Determine the (X, Y) coordinate at the center of the cell enclosing the given text.  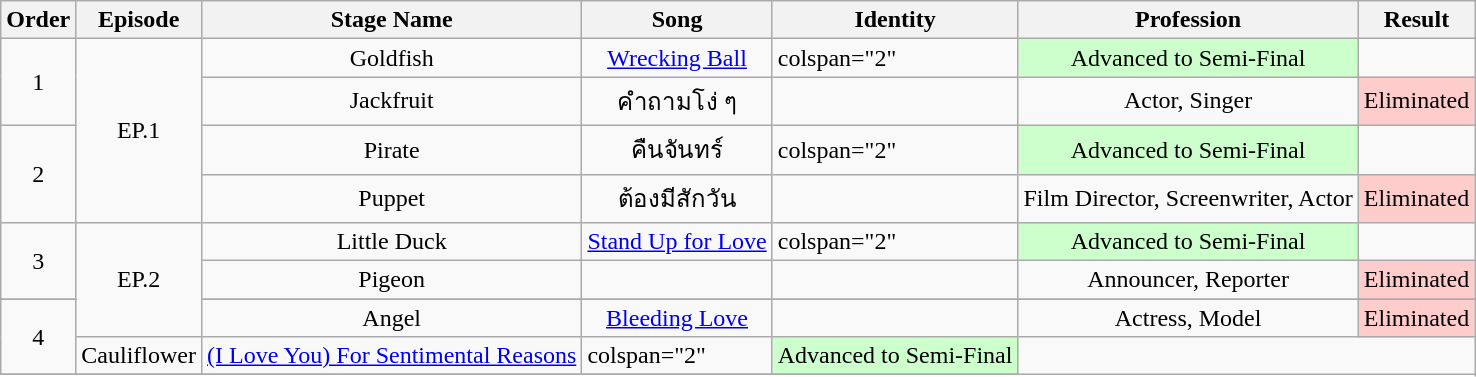
คืนจันทร์ (677, 150)
Puppet (391, 198)
Stage Name (391, 20)
Goldfish (391, 58)
Wrecking Ball (677, 58)
Identity (895, 20)
Bleeding Love (677, 318)
Episode (139, 20)
Order (38, 20)
(I Love You) For Sentimental Reasons (391, 356)
คำถามโง่ ๆ (677, 102)
Film Director, Screenwriter, Actor (1188, 198)
Little Duck (391, 242)
Profession (1188, 20)
Stand Up for Love (677, 242)
Pigeon (391, 280)
2 (38, 174)
3 (38, 261)
Pirate (391, 150)
1 (38, 82)
ต้องมีสักวัน (677, 198)
Cauliflower (139, 356)
Announcer, Reporter (1188, 280)
EP.2 (139, 280)
Actress, Model (1188, 318)
Angel (391, 318)
Jackfruit (391, 102)
Actor, Singer (1188, 102)
EP.1 (139, 131)
Result (1416, 20)
4 (38, 337)
Song (677, 20)
